Locate the cell with the specified text and output its (x, y) center coordinate. 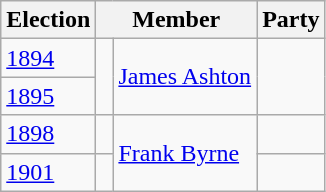
1901 (48, 172)
Member (176, 20)
Party (291, 20)
James Ashton (185, 77)
Election (48, 20)
1895 (48, 96)
1898 (48, 134)
1894 (48, 58)
Frank Byrne (185, 153)
